Capture the cell that displays the provided text and extract its (X, Y) central coordinate. 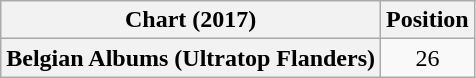
Chart (2017) (191, 20)
26 (428, 58)
Position (428, 20)
Belgian Albums (Ultratop Flanders) (191, 58)
